Capture the cell that displays the provided text and extract its [x, y] central coordinate. 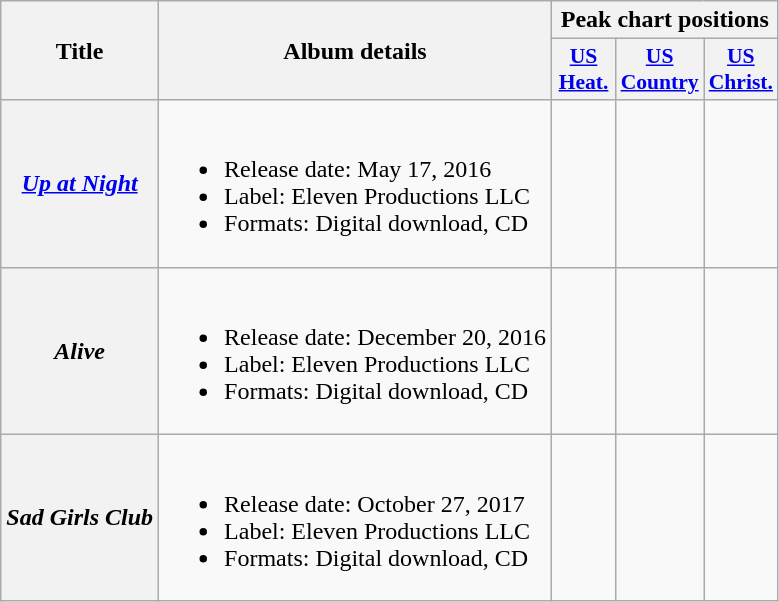
Title [80, 50]
US Country [660, 70]
Album details [356, 50]
Sad Girls Club [80, 518]
Up at Night [80, 184]
Alive [80, 350]
Release date: October 27, 2017Label: Eleven Productions LLCFormats: Digital download, CD [356, 518]
Release date: May 17, 2016Label: Eleven Productions LLCFormats: Digital download, CD [356, 184]
Release date: December 20, 2016Label: Eleven Productions LLCFormats: Digital download, CD [356, 350]
Peak chart positions [664, 20]
US Heat. [583, 70]
US Christ. [741, 70]
